Detect which cell encompasses the target text, then output its (x, y) center coordinate. 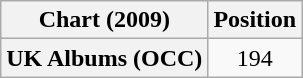
Chart (2009) (104, 20)
UK Albums (OCC) (104, 58)
Position (255, 20)
194 (255, 58)
